Identify which cell holds the provided text, then report its (X, Y) central coordinate. 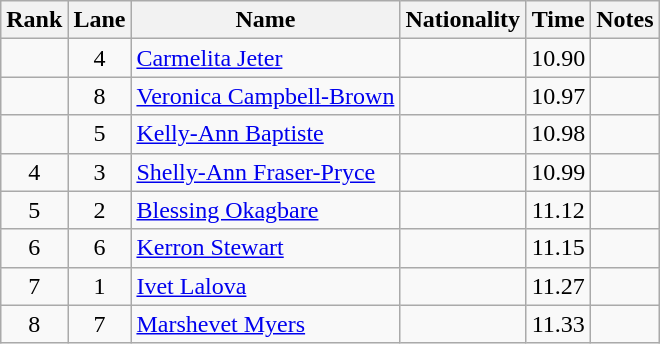
3 (100, 172)
11.33 (558, 324)
Kerron Stewart (266, 248)
Carmelita Jeter (266, 58)
Time (558, 20)
Notes (625, 20)
Name (266, 20)
1 (100, 286)
Veronica Campbell-Brown (266, 96)
11.15 (558, 248)
Rank (34, 20)
Lane (100, 20)
Shelly-Ann Fraser-Pryce (266, 172)
Ivet Lalova (266, 286)
11.27 (558, 286)
11.12 (558, 210)
Kelly-Ann Baptiste (266, 134)
10.98 (558, 134)
10.97 (558, 96)
2 (100, 210)
Marshevet Myers (266, 324)
Nationality (463, 20)
Blessing Okagbare (266, 210)
10.90 (558, 58)
10.99 (558, 172)
